Locate the cell with the specified text and output its (x, y) center coordinate. 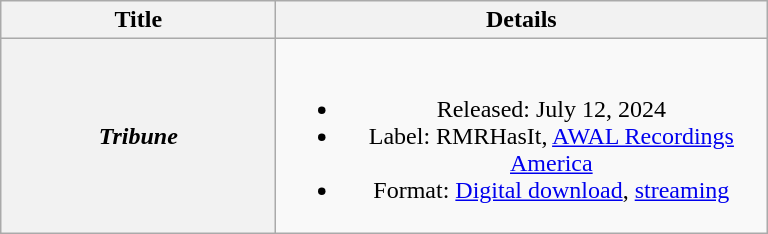
Released: July 12, 2024Label: RMRHasIt, AWAL Recordings AmericaFormat: Digital download, streaming (522, 136)
Tribune (138, 136)
Details (522, 20)
Title (138, 20)
